Return (x, y) of the center of cell containing provided text 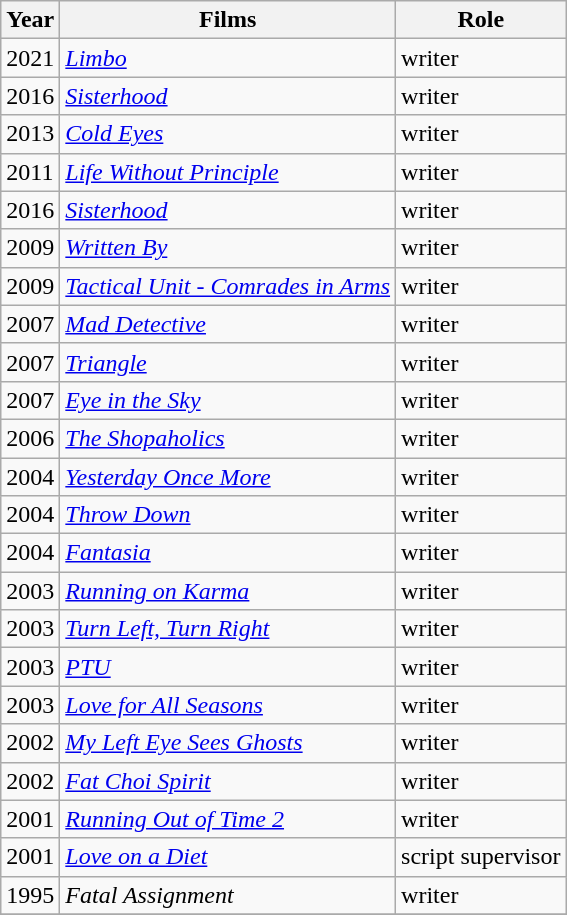
PTU (228, 667)
Mad Detective (228, 324)
Triangle (228, 362)
2021 (30, 58)
Fatal Assignment (228, 895)
2006 (30, 438)
Turn Left, Turn Right (228, 629)
1995 (30, 895)
Cold Eyes (228, 134)
Fat Choi Spirit (228, 781)
The Shopaholics (228, 438)
Films (228, 20)
Yesterday Once More (228, 477)
2011 (30, 172)
Year (30, 20)
Eye in the Sky (228, 400)
script supervisor (481, 857)
Limbo (228, 58)
Written By (228, 248)
Role (481, 20)
Running on Karma (228, 591)
Love for All Seasons (228, 705)
My Left Eye Sees Ghosts (228, 743)
Throw Down (228, 515)
Running Out of Time 2 (228, 819)
Love on a Diet (228, 857)
Life Without Principle (228, 172)
2013 (30, 134)
Fantasia (228, 553)
Tactical Unit - Comrades in Arms (228, 286)
